Output the (x, y) coordinate of the center of the cell containing the given text.  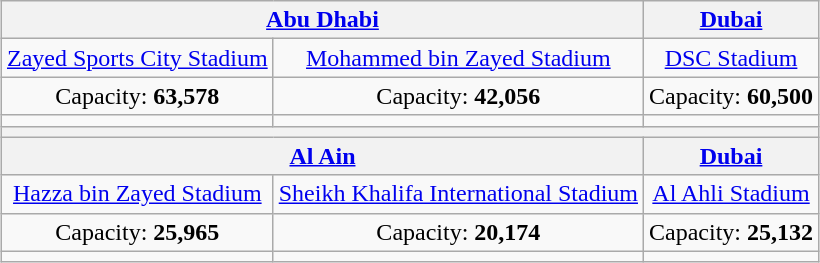
Al Ain (322, 156)
Capacity: 25,132 (732, 232)
Capacity: 60,500 (732, 96)
Capacity: 20,174 (458, 232)
Mohammed bin Zayed Stadium (458, 58)
Hazza bin Zayed Stadium (137, 194)
Capacity: 63,578 (137, 96)
Al Ahli Stadium (732, 194)
Zayed Sports City Stadium (137, 58)
Capacity: 42,056 (458, 96)
Sheikh Khalifa International Stadium (458, 194)
Abu Dhabi (322, 20)
DSC Stadium (732, 58)
Capacity: 25,965 (137, 232)
